Scan for the cell matching the given text and deliver its [X, Y] coordinate at center. 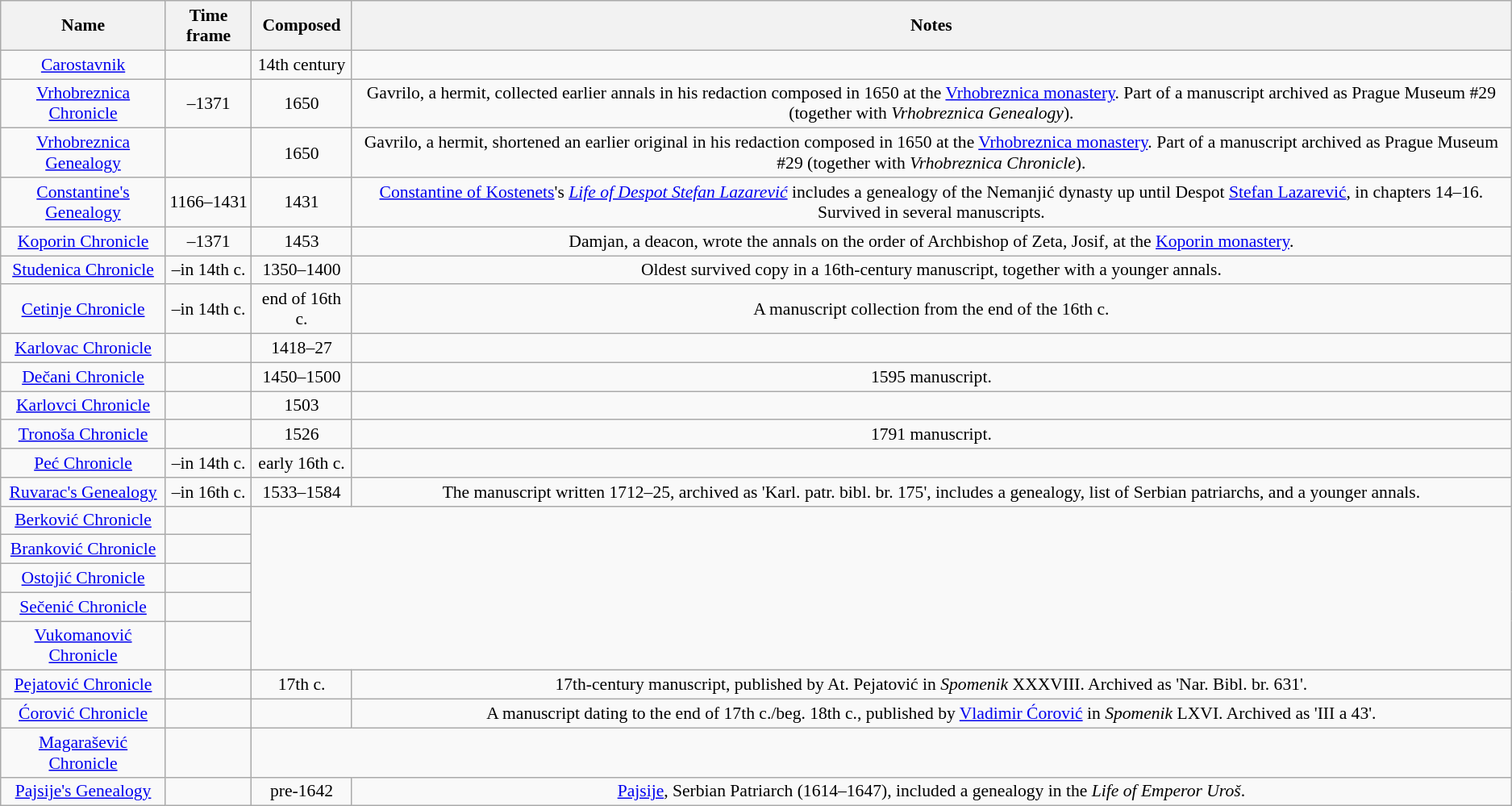
1450–1500 [302, 377]
1503 [302, 406]
1431 [302, 202]
Koporin Chronicle [84, 241]
1533–1584 [302, 492]
pre-1642 [302, 791]
Karlovac Chronicle [84, 349]
1453 [302, 241]
1418–27 [302, 349]
17th-century manuscript, published by At. Pejatović in Spomenik XXXVIII. Archived as 'Nar. Bibl. br. 631'. [931, 685]
Sečenić Chronicle [84, 607]
1166–1431 [208, 202]
Pejatović Chronicle [84, 685]
Ćorović Chronicle [84, 714]
Pajsije, Serbian Patriarch (1614–1647), included a genealogy in the Life of Emperor Uroš. [931, 791]
Peć Chronicle [84, 463]
Pajsije's Genealogy [84, 791]
end of 16th c. [302, 310]
Cetinje Chronicle [84, 310]
Ostojić Chronicle [84, 578]
–in 16th c. [208, 492]
Ruvarac's Genealogy [84, 492]
1526 [302, 435]
17th c. [302, 685]
Name [84, 26]
Vrhobreznica Genealogy [84, 153]
A manuscript dating to the end of 17th c./beg. 18th c., published by Vladimir Ćorović in Spomenik LXVI. Archived as 'III a 43'. [931, 714]
Carostavnik [84, 65]
Notes [931, 26]
Oldest survived copy in a 16th-century manuscript, together with a younger annals. [931, 270]
Branković Chronicle [84, 549]
1595 manuscript. [931, 377]
A manuscript collection from the end of the 16th c. [931, 310]
Composed [302, 26]
Magarašević Chronicle [84, 752]
Studenica Chronicle [84, 270]
Damjan, a deacon, wrote the annals on the order of Archbishop of Zeta, Josif, at the Koporin monastery. [931, 241]
Vrhobreznica Chronicle [84, 103]
Berković Chronicle [84, 520]
Tronoša Chronicle [84, 435]
Karlovci Chronicle [84, 406]
Vukomanović Chronicle [84, 645]
Constantine's Genealogy [84, 202]
Dečani Chronicle [84, 377]
1350–1400 [302, 270]
14th century [302, 65]
Time frame [208, 26]
The manuscript written 1712–25, archived as 'Karl. patr. bibl. br. 175', includes a genealogy, list of Serbian patriarchs, and a younger annals. [931, 492]
early 16th c. [302, 463]
1791 manuscript. [931, 435]
